Return (X, Y) of the center of cell containing provided text 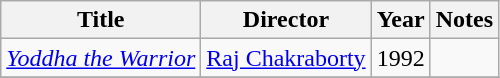
Title (101, 20)
Director (286, 20)
Notes (464, 20)
Raj Chakraborty (286, 58)
1992 (400, 58)
Year (400, 20)
Yoddha the Warrior (101, 58)
